Return the [x, y] coordinate for the center point of the cell that contains the specified text.  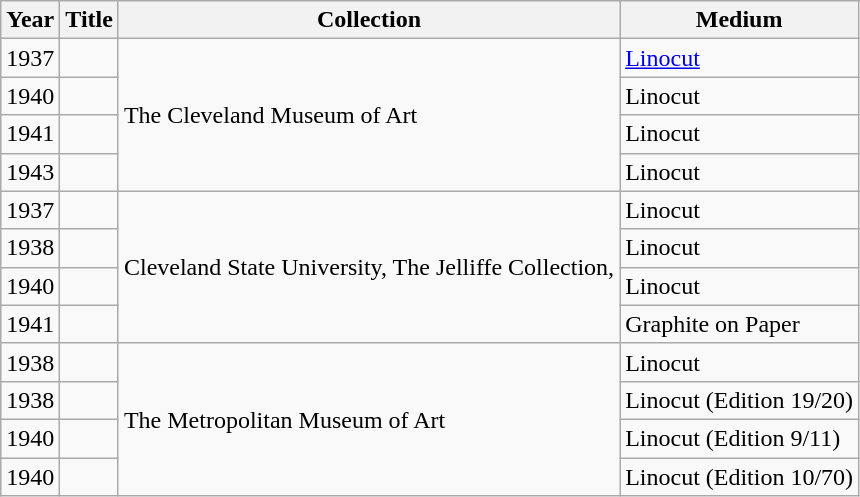
The Cleveland Museum of Art [368, 115]
The Metropolitan Museum of Art [368, 419]
1943 [30, 172]
Linocut (Edition 9/11) [740, 438]
Linocut (Edition 10/70) [740, 477]
Collection [368, 20]
Title [90, 20]
Graphite on Paper [740, 324]
Year [30, 20]
Linocut (Edition 19/20) [740, 400]
Cleveland State University, The Jelliffe Collection, [368, 267]
Medium [740, 20]
